Extract the (x, y) coordinate from the center of the cell holding the provided text.  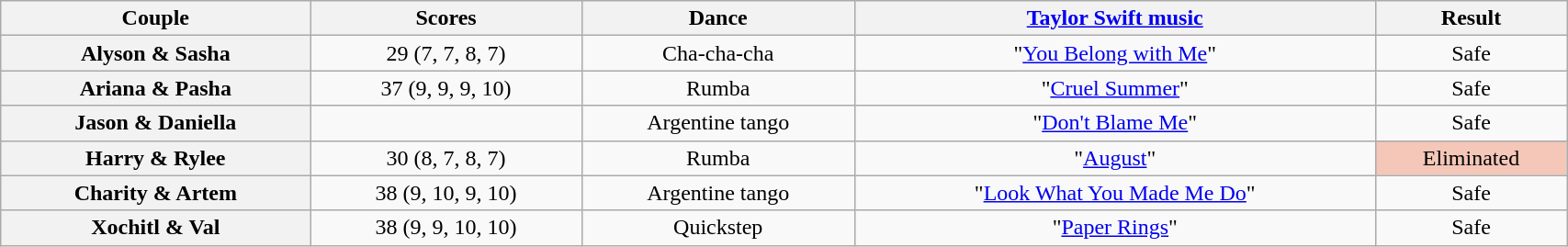
Eliminated (1471, 158)
29 (7, 7, 8, 7) (446, 53)
"Cruel Summer" (1115, 88)
38 (9, 10, 9, 10) (446, 193)
38 (9, 9, 10, 10) (446, 228)
Dance (718, 18)
"You Belong with Me" (1115, 53)
Cha-cha-cha (718, 53)
Charity & Artem (156, 193)
Xochitl & Val (156, 228)
Result (1471, 18)
"August" (1115, 158)
Quickstep (718, 228)
Ariana & Pasha (156, 88)
"Look What You Made Me Do" (1115, 193)
"Paper Rings" (1115, 228)
Taylor Swift music (1115, 18)
Couple (156, 18)
37 (9, 9, 9, 10) (446, 88)
"Don't Blame Me" (1115, 123)
30 (8, 7, 8, 7) (446, 158)
Harry & Rylee (156, 158)
Jason & Daniella (156, 123)
Scores (446, 18)
Alyson & Sasha (156, 53)
